Determine the (x, y) coordinate at the center of the cell enclosing the given text.  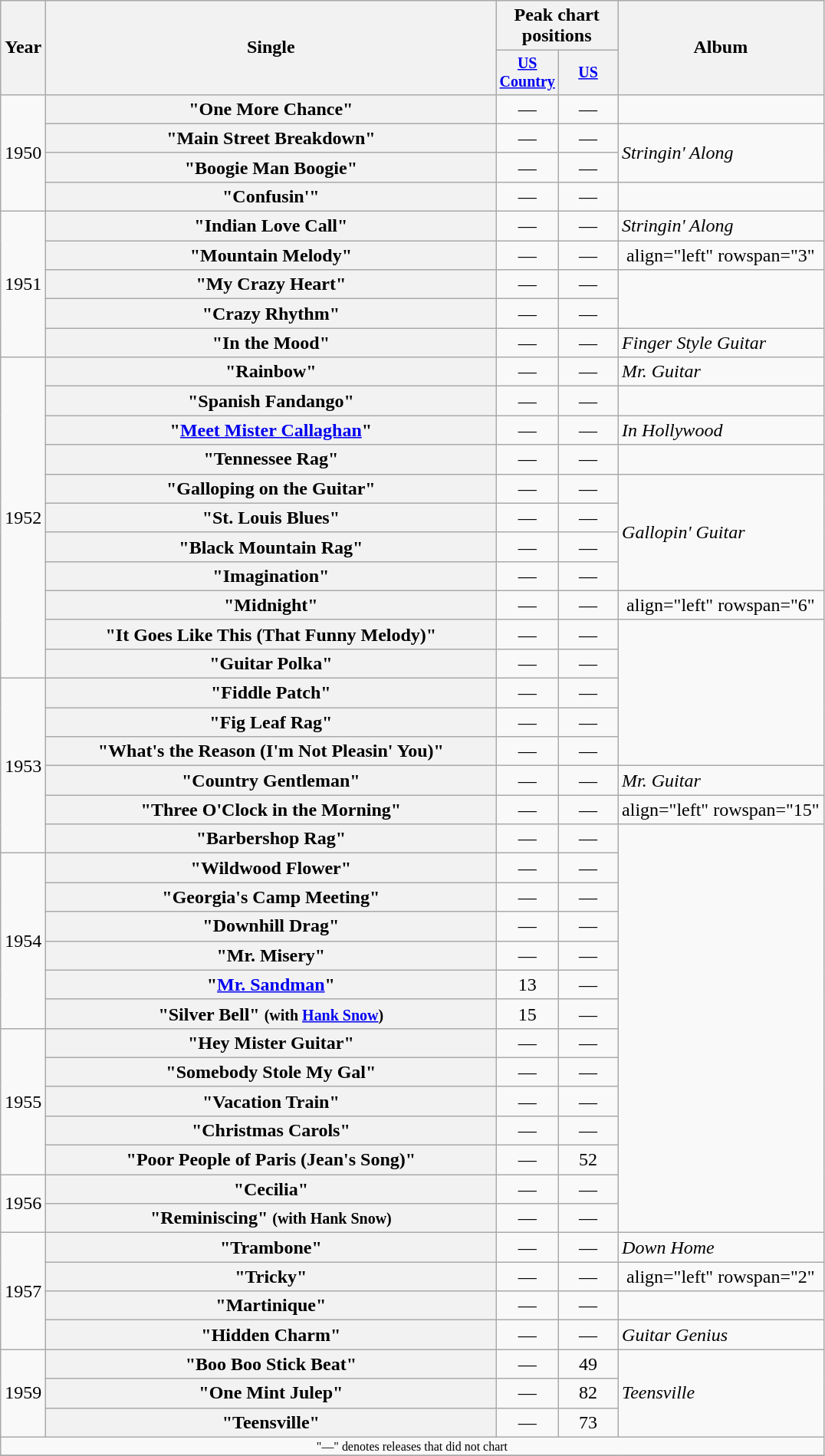
1957 (23, 1291)
Peak chartpositions (557, 26)
US (589, 72)
"Fiddle Patch" (271, 693)
"Midnight" (271, 605)
49 (589, 1364)
"Barbershop Rag" (271, 839)
"Vacation Train" (271, 1101)
1953 (23, 766)
52 (589, 1160)
align="left" rowspan="3" (721, 255)
US Country (528, 72)
Album (721, 48)
82 (589, 1393)
Year (23, 48)
"Mountain Melody" (271, 255)
Gallopin' Guitar (721, 532)
"Wildwood Flower" (271, 868)
"Spanish Fandango" (271, 401)
"Christmas Carols" (271, 1130)
"Indian Love Call" (271, 226)
1952 (23, 518)
Finger Style Guitar (721, 343)
"Martinique" (271, 1306)
"Guitar Polka" (271, 663)
Down Home (721, 1247)
"Country Gentleman" (271, 781)
align="left" rowspan="2" (721, 1277)
"Main Street Breakdown" (271, 138)
"Mr. Misery" (271, 955)
"Boo Boo Stick Beat" (271, 1364)
"Georgia's Camp Meeting" (271, 897)
align="left" rowspan="15" (721, 810)
"Teensville" (271, 1422)
"What's the Reason (I'm Not Pleasin' You)" (271, 751)
Guitar Genius (721, 1335)
"One Mint Julep" (271, 1393)
"Downhill Drag" (271, 926)
"Somebody Stole My Gal" (271, 1072)
15 (528, 1014)
"My Crazy Heart" (271, 284)
"Silver Bell" (with Hank Snow) (271, 1014)
1950 (23, 153)
1956 (23, 1204)
1951 (23, 284)
"Trambone" (271, 1247)
"St. Louis Blues" (271, 518)
"One More Chance" (271, 109)
"Hidden Charm" (271, 1335)
1955 (23, 1101)
"Reminiscing" (with Hank Snow) (271, 1218)
"Three O'Clock in the Morning" (271, 810)
"Mr. Sandman" (271, 984)
"In the Mood" (271, 343)
"Poor People of Paris (Jean's Song)" (271, 1160)
"Black Mountain Rag" (271, 547)
1954 (23, 941)
"Cecilia" (271, 1189)
"Boogie Man Boogie" (271, 167)
Teensville (721, 1393)
"Crazy Rhythm" (271, 314)
"Hey Mister Guitar" (271, 1043)
13 (528, 984)
"—" denotes releases that did not chart (412, 1446)
"It Goes Like This (That Funny Melody)" (271, 634)
align="left" rowspan="6" (721, 605)
"Tricky" (271, 1277)
"Tennessee Rag" (271, 459)
"Galloping on the Guitar" (271, 488)
"Imagination" (271, 576)
1959 (23, 1393)
"Confusin'" (271, 196)
"Rainbow" (271, 372)
In Hollywood (721, 430)
73 (589, 1422)
Single (271, 48)
"Fig Leaf Rag" (271, 722)
"Meet Mister Callaghan" (271, 430)
